Locate the cell with the specified text and output its (X, Y) center coordinate. 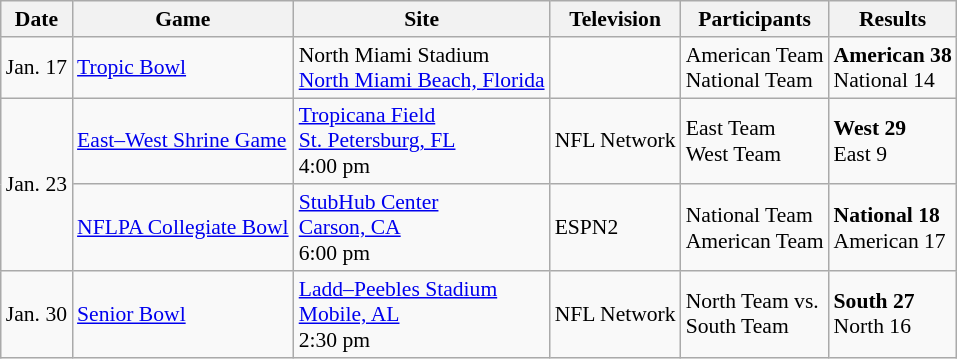
Game (183, 19)
Television (616, 19)
West 29 East 9 (893, 142)
Ladd–Peebles StadiumMobile, AL2:30 pm (422, 314)
Site (422, 19)
Results (893, 19)
Tropic Bowl (183, 68)
NFLPA Collegiate Bowl (183, 228)
East TeamWest Team (755, 142)
Jan. 17 (36, 68)
Jan. 30 (36, 314)
American 38National 14 (893, 68)
StubHub CenterCarson, CA6:00 pm (422, 228)
Tropicana FieldSt. Petersburg, FL4:00 pm (422, 142)
North Miami StadiumNorth Miami Beach, Florida (422, 68)
ESPN2 (616, 228)
Participants (755, 19)
Jan. 23 (36, 184)
Date (36, 19)
National 18 American 17 (893, 228)
South 27 North 16 (893, 314)
National TeamAmerican Team (755, 228)
North Team vs.South Team (755, 314)
American TeamNational Team (755, 68)
East–West Shrine Game (183, 142)
Senior Bowl (183, 314)
